Locate the cell with the specified text and output its (x, y) center coordinate. 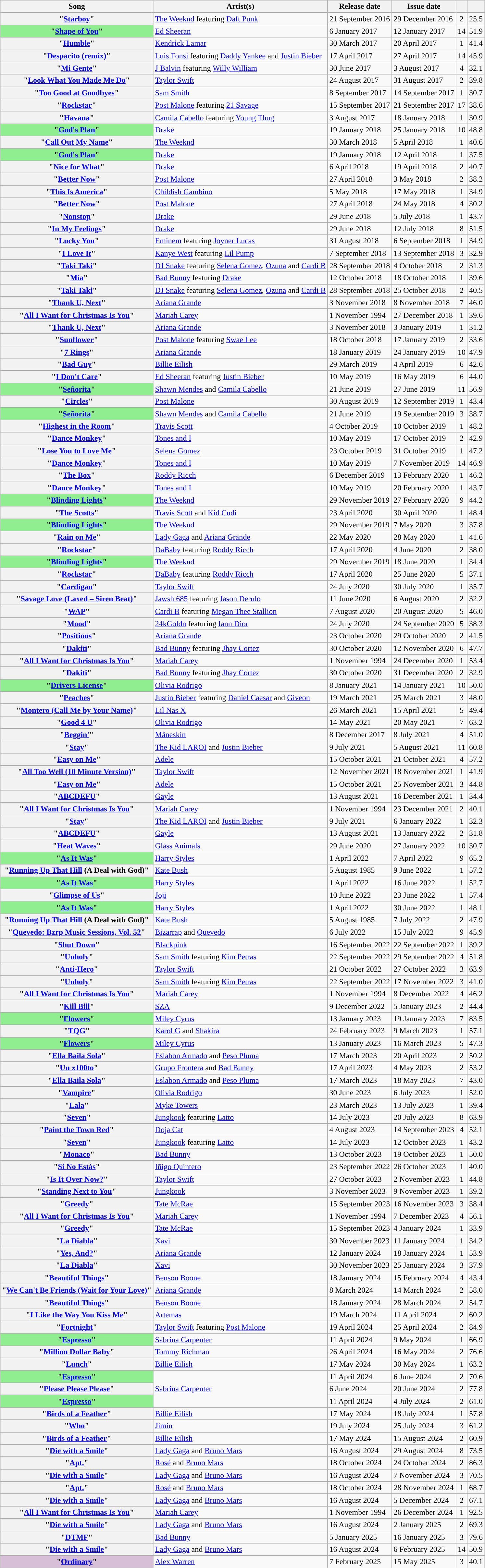
"Heat Waves" (77, 846)
4 April 2019 (424, 365)
83.5 (476, 1019)
Jungkook (240, 1191)
15 April 2021 (424, 710)
"Kill Bill" (77, 1006)
40.6 (476, 142)
20 April 2023 (424, 1056)
9 June 2022 (424, 870)
21 September 2017 (424, 105)
48.2 (476, 426)
Doja Cat (240, 1130)
65.2 (476, 858)
6 July 2022 (360, 932)
41.4 (476, 43)
19 July 2024 (360, 1426)
53.2 (476, 1068)
"Havana" (77, 117)
28 May 2020 (424, 537)
44.4 (476, 1006)
24 May 2018 (424, 204)
31 August 2017 (424, 80)
21 October 2022 (360, 969)
"The Box" (77, 475)
25 January 2018 (424, 130)
"Rain on Me" (77, 537)
30.2 (476, 204)
"Drivers License" (77, 685)
5 December 2024 (424, 1500)
Joji (240, 895)
56.9 (476, 389)
30 March 2017 (360, 43)
12 October 2018 (360, 278)
11 January 2024 (424, 1241)
12 January 2017 (424, 31)
Post Malone featuring 21 Savage (240, 105)
8 January 2021 (360, 685)
44.0 (476, 377)
31.2 (476, 327)
31.3 (476, 266)
15 May 2025 (424, 1562)
20 February 2020 (424, 488)
7 February 2025 (360, 1562)
26 March 2021 (360, 710)
51.9 (476, 31)
19 January 2023 (424, 1019)
"Savage Love (Laxed – Siren Beat)" (77, 599)
47.2 (476, 451)
61.2 (476, 1426)
2 November 2023 (424, 1179)
51.0 (476, 735)
14 September 2023 (424, 1130)
17 October 2019 (424, 438)
37.5 (476, 155)
27 June 2019 (424, 389)
24 February 2023 (360, 1031)
30 June 2022 (424, 907)
41.9 (476, 772)
17 April 2017 (360, 56)
Ed Sheeran (240, 31)
28 November 2024 (424, 1488)
69.3 (476, 1525)
Release date (360, 6)
18 May 2023 (424, 1080)
20 June 2024 (424, 1389)
27 December 2018 (424, 315)
48.1 (476, 907)
4 January 2024 (424, 1228)
"I Love It" (77, 253)
"Is It Over Now?" (77, 1179)
Camila Cabello featuring Young Thug (240, 117)
Selena Gomez (240, 451)
The Weeknd featuring Daft Punk (240, 19)
27 February 2020 (424, 500)
52.1 (476, 1130)
Cardi B featuring Megan Thee Stallion (240, 611)
"Humble" (77, 43)
Taylor Swift featuring Post Malone (240, 1327)
29 October 2020 (424, 636)
12 November 2020 (424, 648)
12 April 2018 (424, 155)
"Million Dollar Baby" (77, 1352)
23 December 2021 (424, 809)
37.1 (476, 574)
Måneskin (240, 735)
Artist(s) (240, 6)
47.7 (476, 648)
Jawsh 685 featuring Jason Derulo (240, 599)
8 September 2017 (360, 93)
5 July 2018 (424, 216)
52.0 (476, 1093)
"Sunflower" (77, 340)
"In My Feelings" (77, 229)
Song (77, 6)
"Circles" (77, 401)
"WAP" (77, 611)
38.7 (476, 414)
12 October 2023 (424, 1142)
"Standing Next to You" (77, 1191)
19 September 2019 (424, 414)
"Lala" (77, 1105)
43.2 (476, 1142)
27 October 2022 (424, 969)
"Peaches" (77, 698)
30 August 2019 (360, 401)
17 November 2022 (424, 982)
22 May 2020 (360, 537)
3 November 2023 (360, 1191)
16 December 2021 (424, 796)
7 November 2019 (424, 463)
76.6 (476, 1352)
38.4 (476, 1204)
21 October 2021 (424, 760)
13 July 2023 (424, 1105)
21 September 2016 (360, 19)
23 September 2022 (360, 1167)
"Mia" (77, 278)
57.8 (476, 1414)
"Nice for What" (77, 167)
"Positions" (77, 636)
2 January 2025 (424, 1525)
8 March 2024 (360, 1290)
Sam Smith (240, 93)
15 July 2022 (424, 932)
23 March 2023 (360, 1105)
52.7 (476, 883)
"Shape of You" (77, 31)
33.6 (476, 340)
38.3 (476, 624)
6 January 2017 (360, 31)
"Beggin'" (77, 735)
"Ordinary" (77, 1562)
17 January 2019 (424, 340)
Bad Bunny featuring Drake (240, 278)
17 May 2018 (424, 192)
25 April 2024 (424, 1327)
51.5 (476, 229)
7 April 2022 (424, 858)
26 October 2023 (424, 1167)
18 July 2024 (424, 1414)
25 January 2024 (424, 1265)
7 August 2020 (360, 611)
92.5 (476, 1512)
6 December 2019 (360, 475)
23 October 2020 (360, 636)
Glass Animals (240, 846)
48.0 (476, 698)
19 October 2023 (424, 1155)
"Highest in the Room" (77, 426)
79.6 (476, 1537)
"Good 4 U" (77, 722)
16 September 2022 (360, 945)
4 June 2020 (424, 550)
67.1 (476, 1500)
41.0 (476, 982)
"Despacito (remix)" (77, 56)
29 March 2019 (360, 365)
32.1 (476, 68)
31 December 2020 (424, 673)
25 October 2018 (424, 290)
14 January 2021 (424, 685)
53.4 (476, 661)
30 April 2020 (424, 512)
3 January 2019 (424, 327)
5 January 2025 (360, 1537)
16 June 2022 (424, 883)
40.5 (476, 290)
43.0 (476, 1080)
27 April 2017 (424, 56)
12 July 2018 (424, 229)
"Montero (Call Me by Your Name)" (77, 710)
8 December 2022 (424, 994)
44.2 (476, 500)
15 February 2024 (424, 1278)
"Who" (77, 1426)
Childish Gambino (240, 192)
30 June 2023 (360, 1093)
4 October 2018 (424, 266)
50.9 (476, 1550)
24kGoldn featuring Iann Dior (240, 624)
"Monaco" (77, 1155)
51.8 (476, 957)
Tommy Richman (240, 1352)
40.7 (476, 167)
"Mi Gente" (77, 68)
29 June 2020 (360, 846)
31.8 (476, 833)
Kanye West featuring Lil Pump (240, 253)
42.9 (476, 438)
58.0 (476, 1290)
30 March 2018 (360, 142)
28 March 2024 (424, 1302)
68.7 (476, 1488)
Iñigo Quintero (240, 1167)
26 December 2024 (424, 1512)
30 June 2017 (360, 68)
27 January 2022 (424, 846)
57.4 (476, 895)
"All Too Well (10 Minute Version)" (77, 772)
14 September 2017 (424, 93)
20 July 2023 (424, 1117)
50.2 (476, 1056)
Justin Bieber featuring Daniel Caesar and Giveon (240, 698)
16 May 2024 (424, 1352)
29 September 2022 (424, 957)
"Si No Estás" (77, 1167)
9 May 2024 (424, 1340)
18 January 2019 (360, 352)
16 May 2019 (424, 377)
19 April 2024 (360, 1327)
29 December 2016 (424, 19)
30 July 2020 (424, 587)
6 January 2022 (424, 821)
38.2 (476, 179)
"Call Out My Name" (77, 142)
17 April 2023 (360, 1068)
10 October 2019 (424, 426)
7 December 2023 (424, 1216)
18 January 2018 (424, 117)
"TQG" (77, 1031)
"Fortnight" (77, 1327)
"Look What You Made Me Do" (77, 80)
4 July 2024 (424, 1401)
25 March 2021 (424, 698)
12 November 2021 (360, 772)
30 May 2024 (424, 1364)
Karol G and Shakira (240, 1031)
30.9 (476, 117)
42.6 (476, 365)
"I Don't Care" (77, 377)
7 May 2020 (424, 525)
"This Is America" (77, 192)
24 September 2020 (424, 624)
Eminem featuring Joyner Lucas (240, 241)
86.3 (476, 1463)
"I Like the Way You Kiss Me" (77, 1315)
7 September 2018 (360, 253)
5 April 2018 (424, 142)
20 April 2017 (424, 43)
54.7 (476, 1302)
6 February 2025 (424, 1550)
77.8 (476, 1389)
60.2 (476, 1315)
60.9 (476, 1438)
Roddy Ricch (240, 475)
31 October 2019 (424, 451)
SZA (240, 1006)
Alex Warren (240, 1562)
16 January 2025 (424, 1537)
J Balvin featuring Willy William (240, 68)
66.9 (476, 1340)
39.8 (476, 80)
12 January 2024 (360, 1253)
"Yes, And?" (77, 1253)
"Bad Guy" (77, 365)
24 October 2024 (424, 1463)
"7 Rings" (77, 352)
19 March 2024 (360, 1315)
48.4 (476, 512)
37.9 (476, 1265)
32.3 (476, 821)
24 December 2020 (424, 661)
"Too Good at Goodbyes" (77, 93)
6 July 2023 (424, 1093)
6 September 2018 (424, 241)
40.0 (476, 1167)
4 May 2023 (424, 1068)
"Cardigan" (77, 587)
"Nonstop" (77, 216)
"Paint the Town Red" (77, 1130)
14 May 2021 (360, 722)
27 October 2023 (360, 1179)
"Shut Down" (77, 945)
70.5 (476, 1475)
31 August 2018 (360, 241)
41.6 (476, 537)
Artemas (240, 1315)
38.0 (476, 550)
"Quevedo: Bzrp Music Sessions, Vol. 52" (77, 932)
23 April 2020 (360, 512)
20 August 2020 (424, 611)
41.5 (476, 636)
"Un x100to" (77, 1068)
9 December 2022 (360, 1006)
20 May 2021 (424, 722)
18 June 2020 (424, 562)
47.3 (476, 1043)
"Lose You to Love Me" (77, 451)
8 December 2017 (360, 735)
"DTMF" (77, 1537)
Ed Sheeran featuring Justin Bieber (240, 377)
3 May 2018 (424, 179)
49.4 (476, 710)
32.2 (476, 599)
25 November 2021 (424, 784)
37.8 (476, 525)
61.0 (476, 1401)
23 June 2022 (424, 895)
13 January 2022 (424, 833)
84.9 (476, 1327)
39.4 (476, 1105)
Lil Nas X (240, 710)
7 July 2022 (424, 920)
Myke Towers (240, 1105)
5 January 2023 (424, 1006)
4 August 2023 (360, 1130)
12 September 2019 (424, 401)
16 March 2023 (424, 1043)
"Glimpse of Us" (77, 895)
60.8 (476, 747)
Travis Scott (240, 426)
Lady Gaga and Ariana Grande (240, 537)
"Lucky You" (77, 241)
29 August 2024 (424, 1451)
46.9 (476, 463)
Bizarrap and Quevedo (240, 932)
14 March 2024 (424, 1290)
73.5 (476, 1451)
18 November 2021 (424, 772)
15 August 2024 (424, 1438)
10 June 2022 (360, 895)
19 March 2021 (360, 698)
"Anti-Hero" (77, 969)
Luis Fonsi featuring Daddy Yankee and Justin Bieber (240, 56)
Travis Scott and Kid Cudi (240, 512)
15 September 2017 (360, 105)
70.6 (476, 1377)
16 November 2023 (424, 1204)
24 January 2019 (424, 352)
8 November 2018 (424, 303)
26 April 2024 (360, 1352)
"The Scotts" (77, 512)
9 March 2023 (424, 1031)
33.9 (476, 1228)
"Mood" (77, 624)
"We Can't Be Friends (Wait for Your Love)" (77, 1290)
53.9 (476, 1253)
5 August 2021 (424, 747)
13 October 2023 (360, 1155)
4 October 2019 (360, 426)
56.1 (476, 1216)
25.5 (476, 19)
24 August 2017 (360, 80)
48.8 (476, 130)
Jimin (240, 1426)
23 October 2019 (360, 451)
9 November 2023 (424, 1191)
38.6 (476, 105)
7 November 2024 (424, 1475)
35.7 (476, 587)
"Lunch" (77, 1364)
17 (462, 105)
"Vampire" (77, 1093)
Blackpink (240, 945)
11 June 2020 (360, 599)
6 April 2018 (360, 167)
25 July 2024 (424, 1426)
8 July 2021 (424, 735)
13 February 2020 (424, 475)
25 June 2020 (424, 574)
"Starboy" (77, 19)
57.1 (476, 1031)
6 August 2020 (424, 599)
"Please Please Please" (77, 1389)
19 April 2018 (424, 167)
13 September 2018 (424, 253)
34.2 (476, 1241)
Issue date (424, 6)
Kendrick Lamar (240, 43)
Post Malone featuring Swae Lee (240, 340)
Grupo Frontera and Bad Bunny (240, 1068)
5 May 2018 (360, 192)
